Locate the cell with the specified text and output its [x, y] center coordinate. 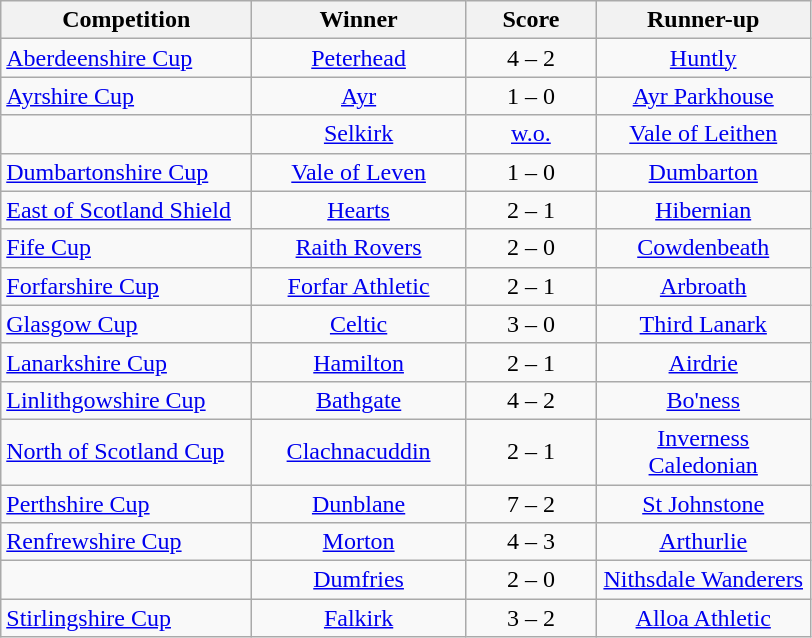
Celtic [359, 324]
Dumbarton [703, 172]
Alloa Athletic [703, 618]
Perthshire Cup [126, 503]
Morton [359, 542]
Peterhead [359, 58]
Bathgate [359, 400]
Clachnacuddin [359, 452]
Dumfries [359, 580]
Huntly [703, 58]
Airdrie [703, 362]
Runner-up [703, 20]
Cowdenbeath [703, 248]
Bo'ness [703, 400]
Competition [126, 20]
Forfarshire Cup [126, 286]
Hearts [359, 210]
Linlithgowshire Cup [126, 400]
Forfar Athletic [359, 286]
Falkirk [359, 618]
Vale of Leithen [703, 134]
Fife Cup [126, 248]
East of Scotland Shield [126, 210]
Ayr [359, 96]
Inverness Caledonian [703, 452]
Arbroath [703, 286]
Nithsdale Wanderers [703, 580]
Hamilton [359, 362]
7 – 2 [530, 503]
Aberdeenshire Cup [126, 58]
Raith Rovers [359, 248]
Dunblane [359, 503]
Arthurlie [703, 542]
Ayrshire Cup [126, 96]
Selkirk [359, 134]
Lanarkshire Cup [126, 362]
Dumbartonshire Cup [126, 172]
Score [530, 20]
Renfrewshire Cup [126, 542]
w.o. [530, 134]
Stirlingshire Cup [126, 618]
Glasgow Cup [126, 324]
3 – 0 [530, 324]
3 – 2 [530, 618]
Third Lanark [703, 324]
Ayr Parkhouse [703, 96]
Vale of Leven [359, 172]
St Johnstone [703, 503]
Hibernian [703, 210]
4 – 3 [530, 542]
Winner [359, 20]
North of Scotland Cup [126, 452]
